Pinpoint the cell where the given text exists, returning its (x, y) midpoint coordinate. 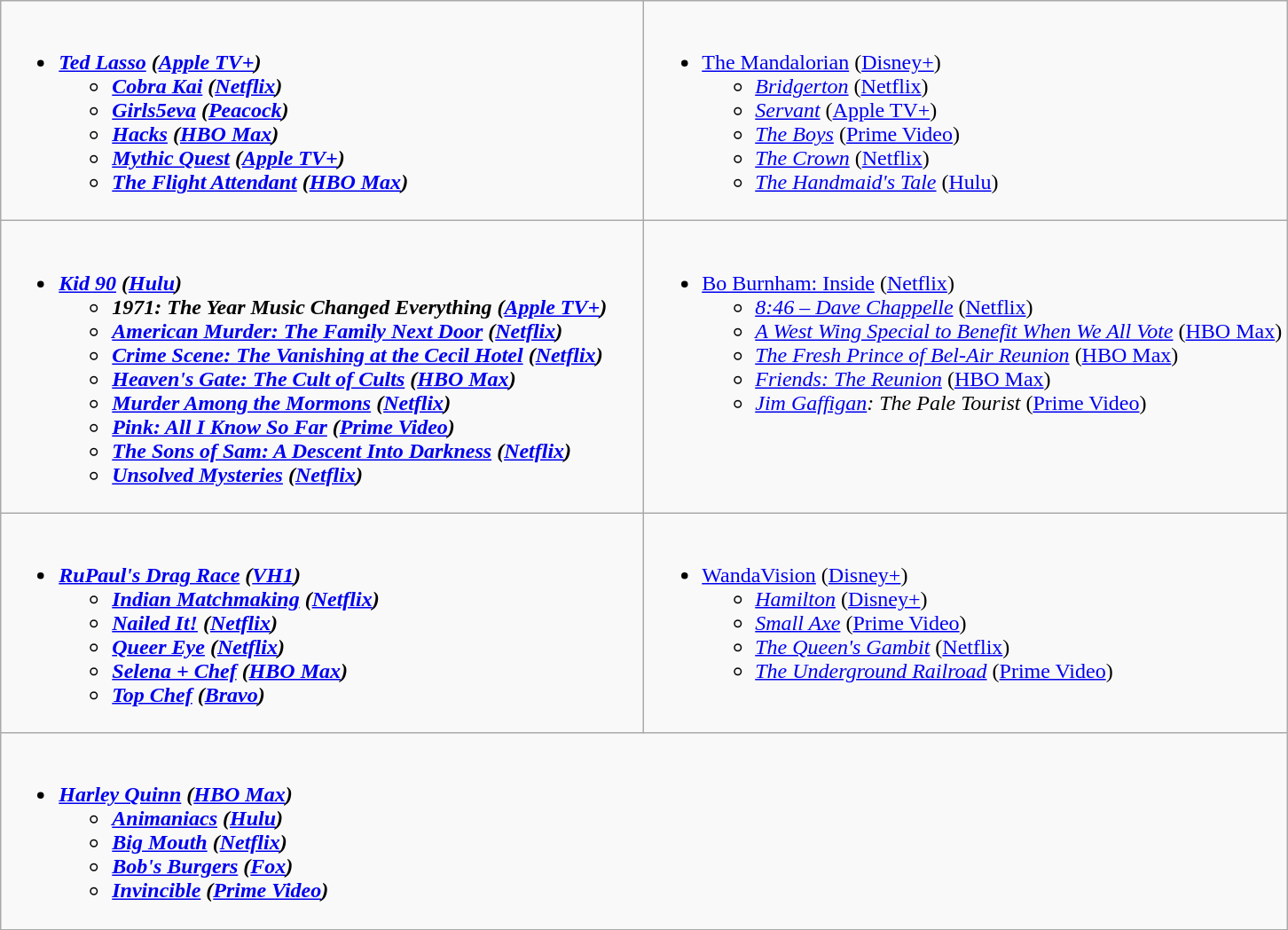
The Mandalorian (Disney+)Bridgerton (Netflix)Servant (Apple TV+)The Boys (Prime Video)The Crown (Netflix)The Handmaid's Tale (Hulu) (965, 111)
RuPaul's Drag Race (VH1)Indian Matchmaking (Netflix)Nailed It! (Netflix)Queer Eye (Netflix)Selena + Chef (HBO Max)Top Chef (Bravo) (323, 623)
WandaVision (Disney+)Hamilton (Disney+)Small Axe (Prime Video)The Queen's Gambit (Netflix)The Underground Railroad (Prime Video) (965, 623)
Harley Quinn (HBO Max)Animaniacs (Hulu)Big Mouth (Netflix)Bob's Burgers (Fox)Invincible (Prime Video) (644, 831)
Ted Lasso (Apple TV+)Cobra Kai (Netflix)Girls5eva (Peacock)Hacks (HBO Max)Mythic Quest (Apple TV+)The Flight Attendant (HBO Max) (323, 111)
